From the cell containing the given text, extract its center point as [x, y] coordinate. 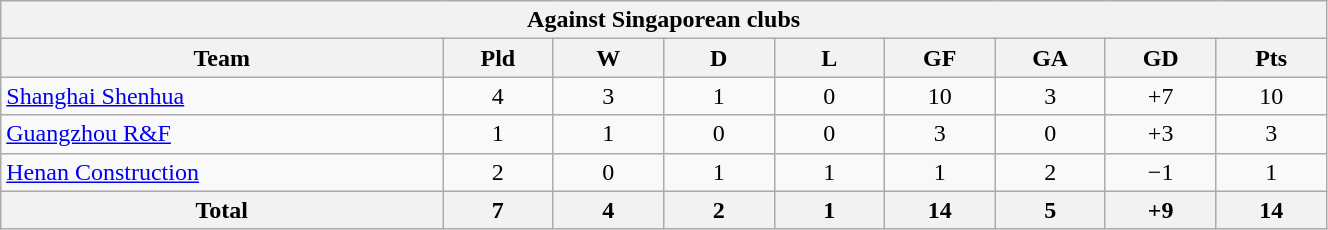
+7 [1160, 96]
Henan Construction [222, 172]
+9 [1160, 210]
Pts [1272, 58]
7 [498, 210]
Against Singaporean clubs [664, 20]
W [608, 58]
L [829, 58]
Shanghai Shenhua [222, 96]
Total [222, 210]
−1 [1160, 172]
GF [939, 58]
GD [1160, 58]
5 [1050, 210]
Pld [498, 58]
Team [222, 58]
D [719, 58]
GA [1050, 58]
+3 [1160, 134]
Guangzhou R&F [222, 134]
